Extract the (x, y) coordinate from the center of the cell holding the provided text.  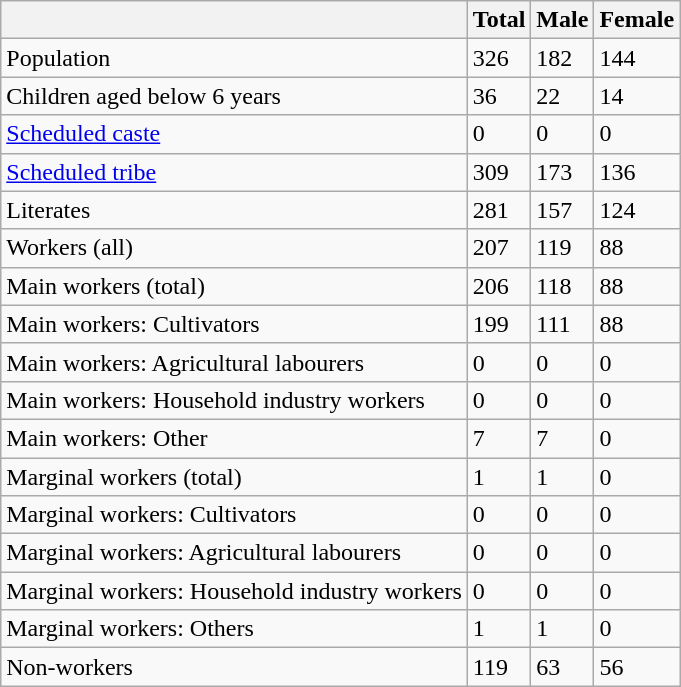
309 (499, 172)
326 (499, 58)
Male (562, 20)
Main workers: Other (234, 438)
Scheduled caste (234, 134)
Marginal workers (total) (234, 477)
Main workers: Agricultural labourers (234, 362)
22 (562, 96)
118 (562, 286)
207 (499, 248)
Main workers: Household industry workers (234, 400)
173 (562, 172)
Literates (234, 210)
136 (637, 172)
63 (562, 667)
Population (234, 58)
Main workers: Cultivators (234, 324)
14 (637, 96)
Total (499, 20)
Non-workers (234, 667)
111 (562, 324)
Children aged below 6 years (234, 96)
281 (499, 210)
Workers (all) (234, 248)
199 (499, 324)
Marginal workers: Others (234, 629)
Main workers (total) (234, 286)
Marginal workers: Household industry workers (234, 591)
Scheduled tribe (234, 172)
157 (562, 210)
182 (562, 58)
Marginal workers: Cultivators (234, 515)
36 (499, 96)
Marginal workers: Agricultural labourers (234, 553)
206 (499, 286)
56 (637, 667)
Female (637, 20)
144 (637, 58)
124 (637, 210)
